Pinpoint the cell where the given text exists, returning its [x, y] midpoint coordinate. 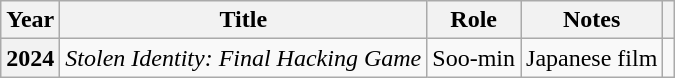
Year [30, 20]
Role [474, 20]
Notes [592, 20]
Japanese film [592, 58]
Title [244, 20]
2024 [30, 58]
Soo-min [474, 58]
Stolen Identity: Final Hacking Game [244, 58]
